Provide the [x, y] coordinate of the cell's center where the given text is located.  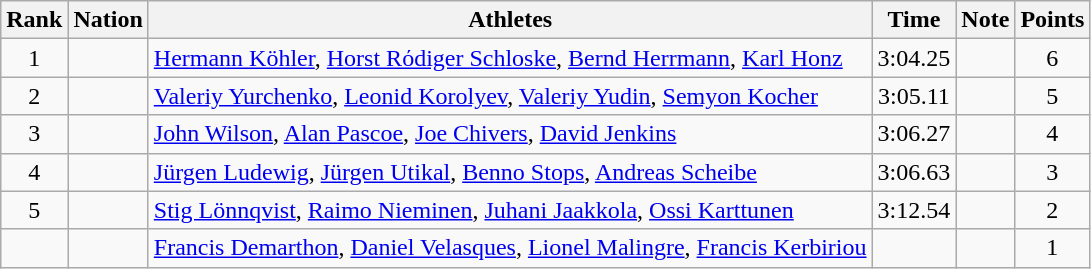
Note [986, 20]
Stig Lönnqvist, Raimo Nieminen, Juhani Jaakkola, Ossi Karttunen [510, 210]
Jürgen Ludewig, Jürgen Utikal, Benno Stops, Andreas Scheibe [510, 172]
Nation [108, 20]
3:06.63 [914, 172]
3:06.27 [914, 134]
Francis Demarthon, Daniel Velasques, Lionel Malingre, Francis Kerbiriou [510, 248]
Athletes [510, 20]
Points [1052, 20]
3:04.25 [914, 58]
Time [914, 20]
Valeriy Yurchenko, Leonid Korolyev, Valeriy Yudin, Semyon Kocher [510, 96]
Hermann Köhler, Horst Rόdiger Schloske, Bernd Herrmann, Karl Honz [510, 58]
John Wilson, Alan Pascoe, Joe Chivers, David Jenkins [510, 134]
3:05.11 [914, 96]
6 [1052, 58]
3:12.54 [914, 210]
Rank [34, 20]
